Determine the [x, y] coordinate at the center of the cell enclosing the given text.  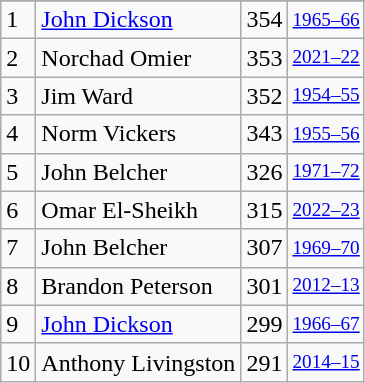
1954–55 [326, 96]
315 [264, 210]
4 [18, 134]
291 [264, 362]
Norm Vickers [138, 134]
2 [18, 58]
1965–66 [326, 20]
Anthony Livingston [138, 362]
8 [18, 286]
6 [18, 210]
354 [264, 20]
Omar El-Sheikh [138, 210]
Jim Ward [138, 96]
2012–13 [326, 286]
301 [264, 286]
2022–23 [326, 210]
299 [264, 324]
1 [18, 20]
3 [18, 96]
307 [264, 248]
7 [18, 248]
10 [18, 362]
2021–22 [326, 58]
9 [18, 324]
326 [264, 172]
353 [264, 58]
5 [18, 172]
1969–70 [326, 248]
Brandon Peterson [138, 286]
1955–56 [326, 134]
1971–72 [326, 172]
352 [264, 96]
343 [264, 134]
1966–67 [326, 324]
2014–15 [326, 362]
Norchad Omier [138, 58]
